From the cell containing the given text, extract its center point as (X, Y) coordinate. 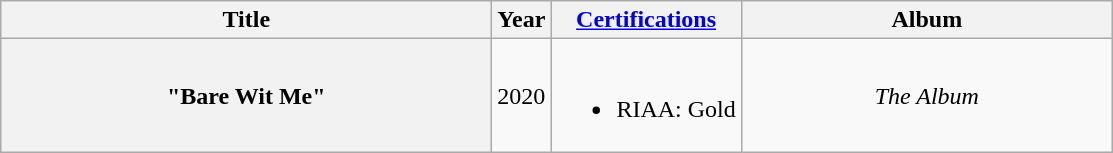
Certifications (646, 20)
Year (522, 20)
Album (926, 20)
The Album (926, 96)
RIAA: Gold (646, 96)
Title (246, 20)
2020 (522, 96)
"Bare Wit Me" (246, 96)
